Capture the cell that displays the provided text and extract its (x, y) central coordinate. 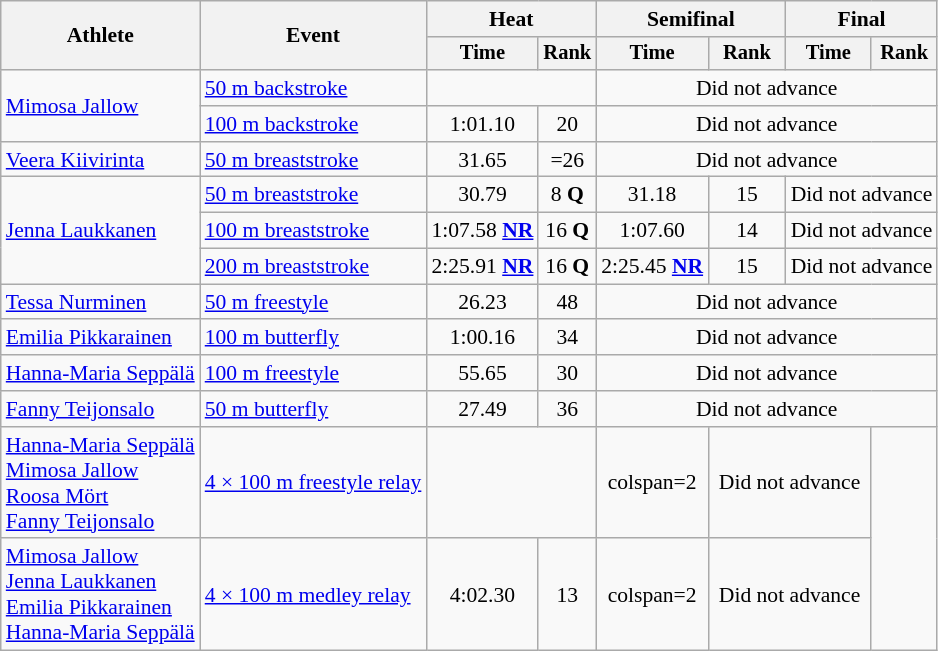
Mimosa JallowJenna LaukkanenEmilia PikkarainenHanna-Maria Seppälä (100, 595)
4 × 100 m freestyle relay (314, 483)
4 × 100 m medley relay (314, 595)
2:25.45 NR (652, 267)
Event (314, 36)
8 Q (567, 195)
36 (567, 409)
31.65 (482, 160)
50 m freestyle (314, 302)
26.23 (482, 302)
14 (747, 231)
34 (567, 338)
Heat (511, 19)
30.79 (482, 195)
1:01.10 (482, 124)
48 (567, 302)
100 m butterfly (314, 338)
1:00.16 (482, 338)
100 m freestyle (314, 373)
1:07.60 (652, 231)
Tessa Nurminen (100, 302)
27.49 (482, 409)
13 (567, 595)
55.65 (482, 373)
Jenna Laukkanen (100, 230)
Athlete (100, 36)
100 m breaststroke (314, 231)
2:25.91 NR (482, 267)
Final (862, 19)
200 m breaststroke (314, 267)
20 (567, 124)
4:02.30 (482, 595)
1:07.58 NR (482, 231)
30 (567, 373)
Veera Kiivirinta (100, 160)
Hanna-Maria SeppäläMimosa JallowRoosa MörtFanny Teijonsalo (100, 483)
=26 (567, 160)
Semifinal (691, 19)
Emilia Pikkarainen (100, 338)
Mimosa Jallow (100, 106)
Fanny Teijonsalo (100, 409)
50 m butterfly (314, 409)
100 m backstroke (314, 124)
Hanna-Maria Seppälä (100, 373)
50 m backstroke (314, 88)
31.18 (652, 195)
